Determine the (X, Y) coordinate at the center of the cell enclosing the given text.  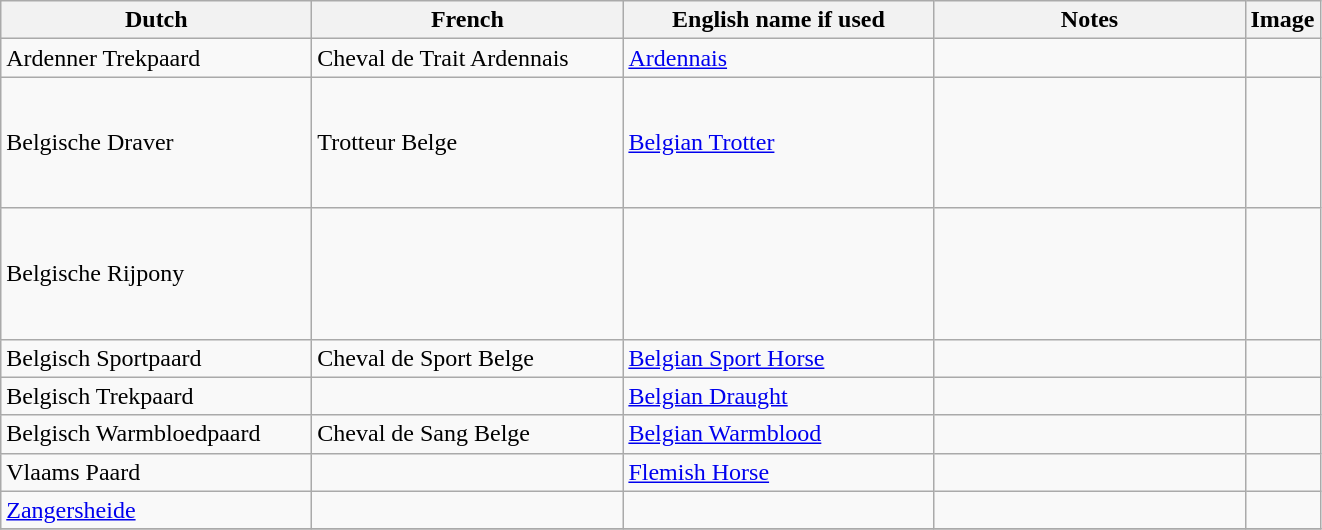
Flemish Horse (778, 472)
Belgische Draver (156, 142)
Belgische Rijpony (156, 274)
Belgisch Trekpaard (156, 396)
Trotteur Belge (468, 142)
Cheval de Trait Ardennais (468, 58)
Belgian Sport Horse (778, 358)
Ardenner Trekpaard (156, 58)
Dutch (156, 20)
French (468, 20)
Notes (1090, 20)
Cheval de Sport Belge (468, 358)
Belgisch Sportpaard (156, 358)
Belgian Trotter (778, 142)
English name if used (778, 20)
Belgisch Warmbloedpaard (156, 434)
Belgian Warmblood (778, 434)
Belgian Draught (778, 396)
Cheval de Sang Belge (468, 434)
Zangersheide (156, 510)
Image (1282, 20)
Ardennais (778, 58)
Vlaams Paard (156, 472)
